Extract the [x, y] coordinate from the center of the cell holding the provided text.  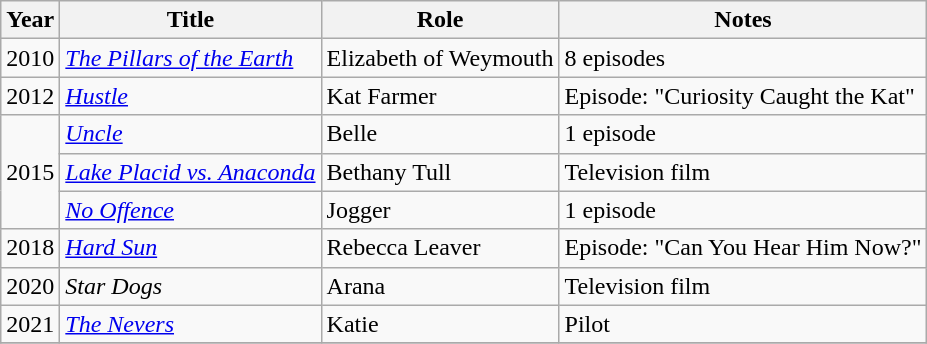
2021 [30, 324]
2020 [30, 286]
Elizabeth of Weymouth [440, 58]
Bethany Tull [440, 172]
Hard Sun [190, 248]
Katie [440, 324]
2012 [30, 96]
Kat Farmer [440, 96]
2010 [30, 58]
No Offence [190, 210]
The Nevers [190, 324]
Jogger [440, 210]
The Pillars of the Earth [190, 58]
Episode: "Curiosity Caught the Kat" [743, 96]
Pilot [743, 324]
Belle [440, 134]
8 episodes [743, 58]
Year [30, 20]
Rebecca Leaver [440, 248]
Episode: "Can You Hear Him Now?" [743, 248]
Uncle [190, 134]
2015 [30, 172]
Star Dogs [190, 286]
Arana [440, 286]
Notes [743, 20]
Hustle [190, 96]
2018 [30, 248]
Lake Placid vs. Anaconda [190, 172]
Role [440, 20]
Title [190, 20]
